For the text-containing cell, return its midpoint in (x, y) coordinate format. 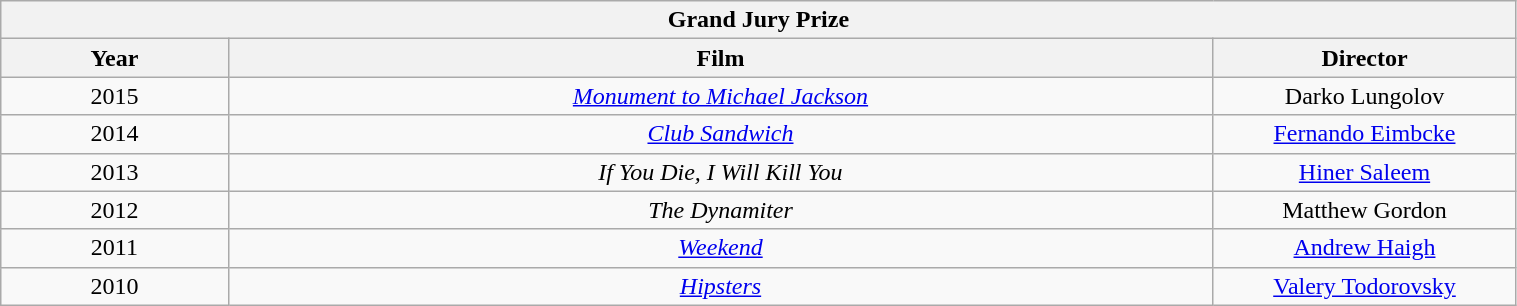
Film (720, 58)
2014 (114, 134)
Club Sandwich (720, 134)
Monument to Michael Jackson (720, 96)
2011 (114, 248)
Andrew Haigh (1364, 248)
Grand Jury Prize (758, 20)
2012 (114, 210)
Hipsters (720, 286)
If You Die, I Will Kill You (720, 172)
2015 (114, 96)
Fernando Eimbcke (1364, 134)
Weekend (720, 248)
2013 (114, 172)
Darko Lungolov (1364, 96)
2010 (114, 286)
Year (114, 58)
Valery Todorovsky (1364, 286)
Matthew Gordon (1364, 210)
The Dynamiter (720, 210)
Director (1364, 58)
Hiner Saleem (1364, 172)
